Return the [X, Y] coordinate for the center point of the cell that contains the specified text.  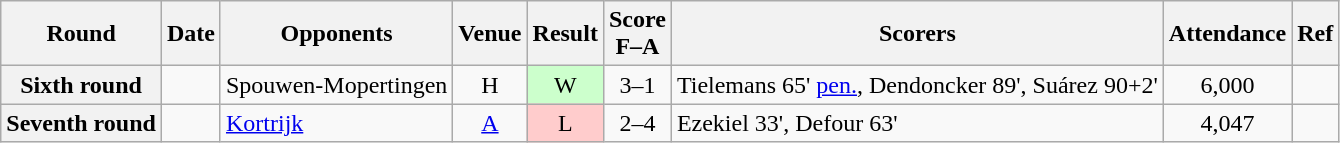
Ref [1316, 34]
Kortrijk [336, 123]
Round [82, 34]
Venue [490, 34]
W [565, 85]
Date [190, 34]
Sixth round [82, 85]
Opponents [336, 34]
Spouwen-Mopertingen [336, 85]
Ezekiel 33', Defour 63' [917, 123]
A [490, 123]
6,000 [1227, 85]
4,047 [1227, 123]
Scorers [917, 34]
ScoreF–A [637, 34]
Attendance [1227, 34]
Result [565, 34]
2–4 [637, 123]
3–1 [637, 85]
Seventh round [82, 123]
Tielemans 65' pen., Dendoncker 89', Suárez 90+2' [917, 85]
L [565, 123]
H [490, 85]
